Identify which cell holds the provided text, then report its [X, Y] central coordinate. 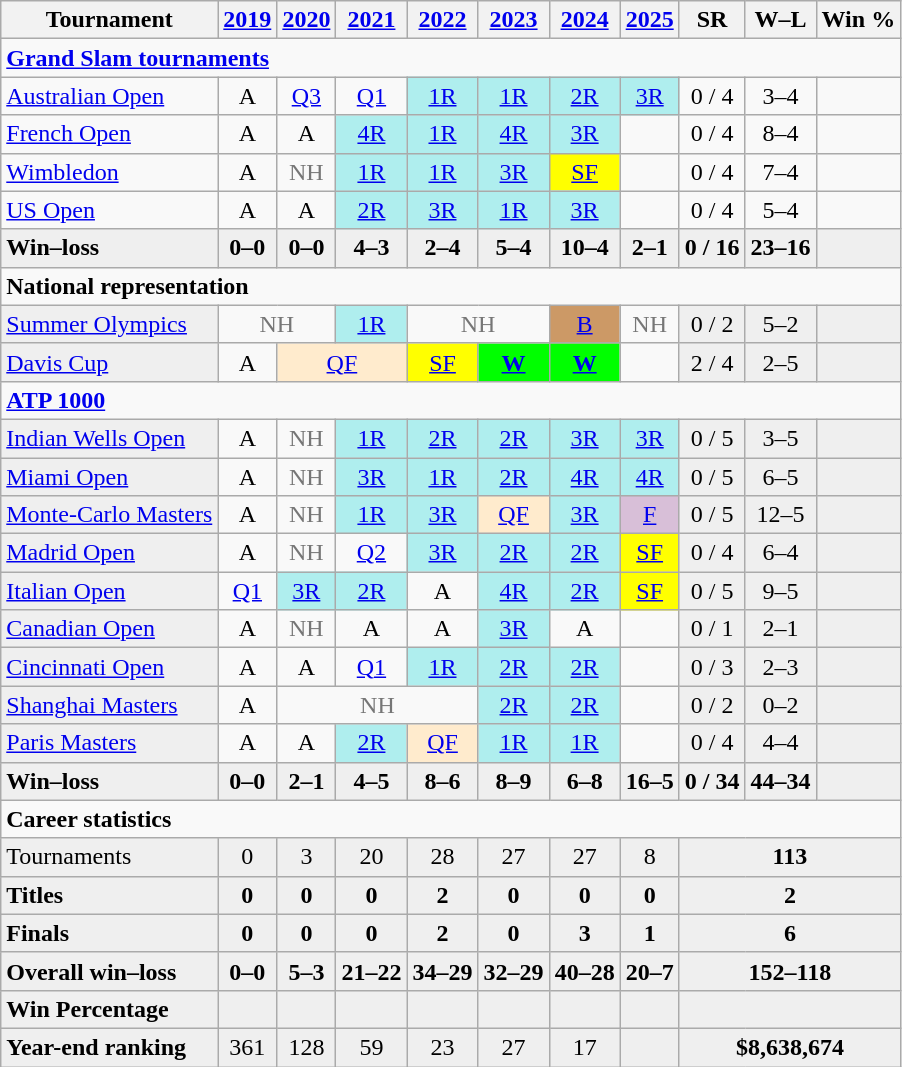
7–4 [780, 172]
2–4 [442, 248]
Grand Slam tournaments [451, 58]
6 [790, 933]
2021 [372, 20]
152–118 [790, 971]
Year-end ranking [110, 1047]
Career statistics [451, 819]
2–3 [780, 667]
4–4 [780, 743]
Win Percentage [110, 1009]
Madrid Open [110, 553]
6–4 [780, 553]
Q3 [306, 96]
Wimbledon [110, 172]
US Open [110, 210]
40–28 [584, 971]
Monte-Carlo Masters [110, 515]
6–5 [780, 477]
2022 [442, 20]
17 [584, 1047]
B [584, 324]
Tournaments [110, 857]
16–5 [650, 781]
28 [442, 857]
2024 [584, 20]
Overall win–loss [110, 971]
23 [442, 1047]
Paris Masters [110, 743]
5–3 [306, 971]
20 [372, 857]
Indian Wells Open [110, 438]
Tournament [110, 20]
3–4 [780, 96]
0 / 3 [712, 667]
8–4 [780, 134]
Shanghai Masters [110, 705]
0 / 16 [712, 248]
9–5 [780, 591]
0–2 [780, 705]
5–2 [780, 324]
2019 [248, 20]
23–16 [780, 248]
59 [372, 1047]
44–34 [780, 781]
Canadian Open [110, 629]
Summer Olympics [110, 324]
1 [650, 933]
4–3 [372, 248]
8 [650, 857]
3–5 [780, 438]
Win % [858, 20]
128 [306, 1047]
2025 [650, 20]
Titles [110, 895]
0 / 34 [712, 781]
2023 [514, 20]
6–8 [584, 781]
32–29 [514, 971]
361 [248, 1047]
ATP 1000 [451, 400]
Italian Open [110, 591]
Davis Cup [110, 362]
34–29 [442, 971]
10–4 [584, 248]
113 [790, 857]
Miami Open [110, 477]
0 / 1 [712, 629]
National representation [451, 286]
F [650, 515]
2–5 [780, 362]
W–L [780, 20]
21–22 [372, 971]
20–7 [650, 971]
Cincinnati Open [110, 667]
French Open [110, 134]
2020 [306, 20]
$8,638,674 [790, 1047]
8–6 [442, 781]
2 / 4 [712, 362]
Finals [110, 933]
4–5 [372, 781]
8–9 [514, 781]
Australian Open [110, 96]
SR [712, 20]
12–5 [780, 515]
Q2 [372, 553]
